Capture the cell that displays the provided text and extract its (x, y) central coordinate. 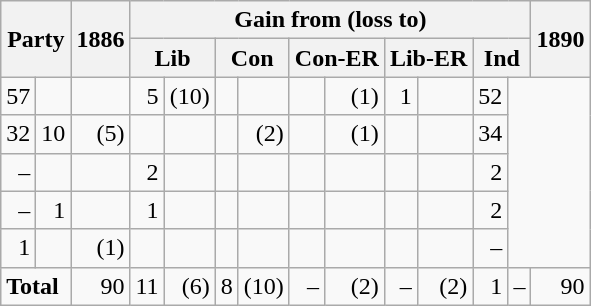
34 (490, 134)
1886 (100, 39)
8 (226, 286)
Con (252, 58)
32 (18, 134)
Lib-ER (428, 58)
57 (18, 96)
1890 (560, 39)
Lib (172, 58)
Party (36, 39)
5 (147, 96)
52 (490, 96)
(6) (190, 286)
Total (36, 286)
Con-ER (336, 58)
11 (147, 286)
Ind (502, 58)
10 (54, 134)
(5) (100, 134)
Gain from (loss to) (330, 20)
